Pinpoint the cell where the given text exists, returning its [X, Y] midpoint coordinate. 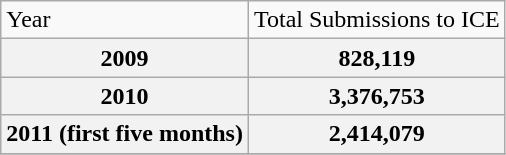
2010 [125, 96]
2009 [125, 58]
828,119 [376, 58]
2,414,079 [376, 134]
Year [125, 20]
3,376,753 [376, 96]
Total Submissions to ICE [376, 20]
2011 (first five months) [125, 134]
